Locate the cell with the specified text and output its [X, Y] center coordinate. 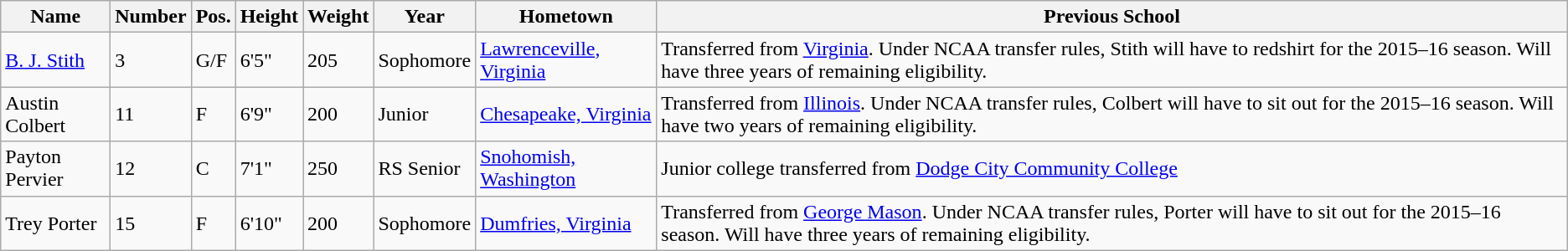
C [213, 169]
11 [151, 114]
Number [151, 17]
Previous School [1112, 17]
7'1" [269, 169]
12 [151, 169]
RS Senior [425, 169]
Height [269, 17]
Pos. [213, 17]
Dumfries, Virginia [566, 223]
15 [151, 223]
Junior [425, 114]
6'5" [269, 60]
Junior college transferred from Dodge City Community College [1112, 169]
Lawrenceville, Virginia [566, 60]
G/F [213, 60]
Chesapeake, Virginia [566, 114]
Weight [338, 17]
Austin Colbert [55, 114]
Year [425, 17]
Hometown [566, 17]
6'9" [269, 114]
Trey Porter [55, 223]
Payton Pervier [55, 169]
205 [338, 60]
3 [151, 60]
Snohomish, Washington [566, 169]
250 [338, 169]
Name [55, 17]
B. J. Stith [55, 60]
6'10" [269, 223]
